Output the [x, y] coordinate of the center of the cell containing the given text.  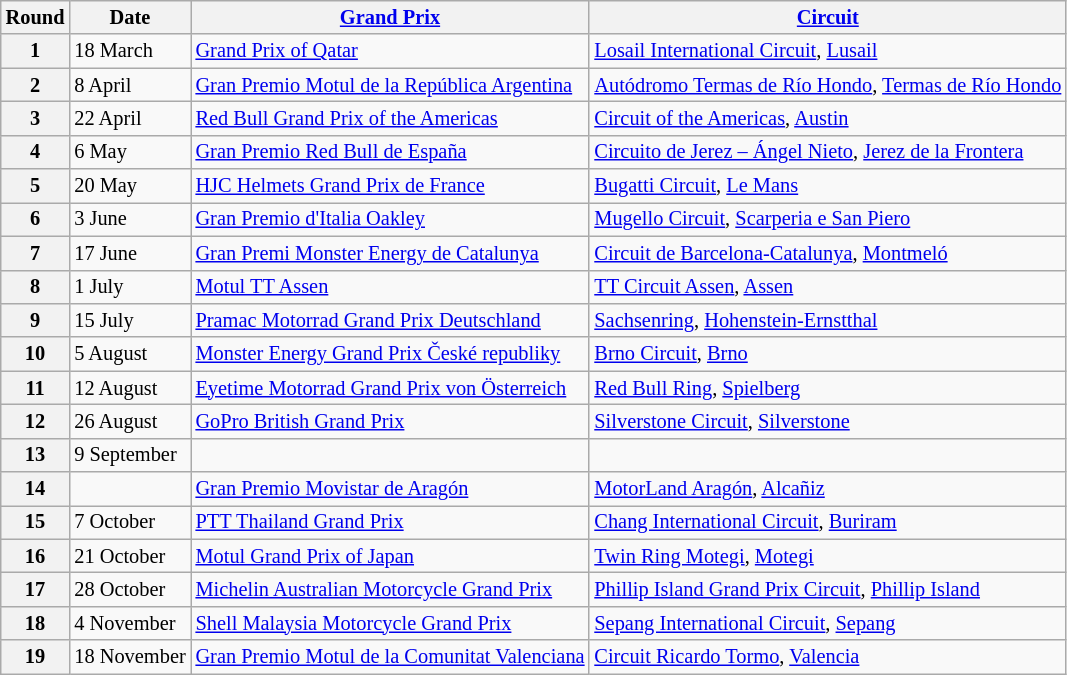
14 [36, 489]
8 [36, 287]
Gran Premi Monster Energy de Catalunya [390, 253]
Gran Premio Motul de la República Argentina [390, 85]
3 June [130, 219]
Gran Premio d'Italia Oakley [390, 219]
12 [36, 421]
18 March [130, 51]
Mugello Circuit, Scarperia e San Piero [828, 219]
3 [36, 118]
Motul TT Assen [390, 287]
9 September [130, 455]
Red Bull Ring, Spielberg [828, 388]
13 [36, 455]
Gran Premio Motul de la Comunitat Valenciana [390, 657]
Circuit Ricardo Tormo, Valencia [828, 657]
7 October [130, 522]
Red Bull Grand Prix of the Americas [390, 118]
2 [36, 85]
Brno Circuit, Brno [828, 354]
4 November [130, 623]
Circuit de Barcelona-Catalunya, Montmeló [828, 253]
Circuit [828, 17]
11 [36, 388]
4 [36, 152]
5 [36, 186]
Monster Energy Grand Prix České republiky [390, 354]
6 [36, 219]
Motul Grand Prix of Japan [390, 556]
Circuito de Jerez – Ángel Nieto, Jerez de la Frontera [828, 152]
26 August [130, 421]
28 October [130, 589]
Circuit of the Americas, Austin [828, 118]
Date [130, 17]
9 [36, 320]
1 [36, 51]
Autódromo Termas de Río Hondo, Termas de Río Hondo [828, 85]
Grand Prix [390, 17]
15 July [130, 320]
PTT Thailand Grand Prix [390, 522]
MotorLand Aragón, Alcañiz [828, 489]
7 [36, 253]
Eyetime Motorrad Grand Prix von Österreich [390, 388]
Silverstone Circuit, Silverstone [828, 421]
1 July [130, 287]
Sachsenring, Hohenstein-Ernstthal [828, 320]
17 [36, 589]
5 August [130, 354]
17 June [130, 253]
GoPro British Grand Prix [390, 421]
21 October [130, 556]
19 [36, 657]
16 [36, 556]
TT Circuit Assen, Assen [828, 287]
8 April [130, 85]
Phillip Island Grand Prix Circuit, Phillip Island [828, 589]
10 [36, 354]
HJC Helmets Grand Prix de France [390, 186]
Twin Ring Motegi, Motegi [828, 556]
15 [36, 522]
18 [36, 623]
Pramac Motorrad Grand Prix Deutschland [390, 320]
Michelin Australian Motorcycle Grand Prix [390, 589]
20 May [130, 186]
Shell Malaysia Motorcycle Grand Prix [390, 623]
Losail International Circuit, Lusail [828, 51]
6 May [130, 152]
Gran Premio Movistar de Aragón [390, 489]
12 August [130, 388]
18 November [130, 657]
Chang International Circuit, Buriram [828, 522]
Round [36, 17]
Gran Premio Red Bull de España [390, 152]
22 April [130, 118]
Sepang International Circuit, Sepang [828, 623]
Grand Prix of Qatar [390, 51]
Bugatti Circuit, Le Mans [828, 186]
